Identify which cell holds the provided text, then report its (X, Y) central coordinate. 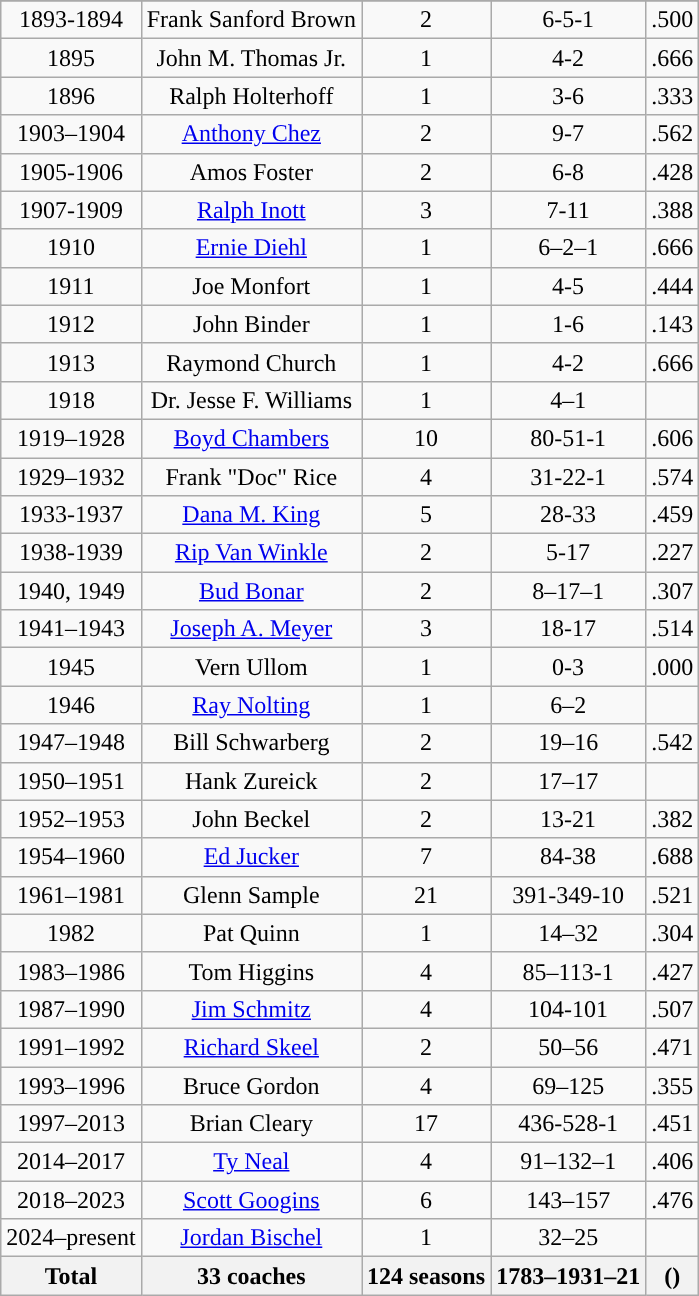
Frank Sanford Brown (251, 20)
Dr. Jesse F. Williams (251, 400)
391-349-10 (568, 895)
Ralph Holterhoff (251, 96)
.514 (672, 629)
.227 (672, 553)
Boyd Chambers (251, 438)
1913 (71, 362)
1940, 1949 (71, 591)
1950–1951 (71, 781)
John Beckel (251, 819)
14–32 (568, 933)
7-11 (568, 210)
John M. Thomas Jr. (251, 58)
2024–present (71, 1238)
2018–2023 (71, 1200)
.562 (672, 134)
28-33 (568, 515)
Hank Zureick (251, 781)
1903–1904 (71, 134)
Tom Higgins (251, 971)
Raymond Church (251, 362)
.000 (672, 667)
1987–1990 (71, 1009)
.388 (672, 210)
6–2 (568, 705)
.606 (672, 438)
Dana M. King (251, 515)
Anthony Chez (251, 134)
1991–1992 (71, 1047)
Scott Googins (251, 1200)
17 (426, 1124)
1-6 (568, 324)
Rip Van Winkle (251, 553)
Vern Ullom (251, 667)
5 (426, 515)
.355 (672, 1085)
Jordan Bischel (251, 1238)
4–1 (568, 400)
1982 (71, 933)
0-3 (568, 667)
.476 (672, 1200)
.459 (672, 515)
143–157 (568, 1200)
1918 (71, 400)
124 seasons (426, 1276)
.444 (672, 286)
4-5 (568, 286)
1961–1981 (71, 895)
104-101 (568, 1009)
.574 (672, 477)
6 (426, 1200)
.507 (672, 1009)
3-6 (568, 96)
1947–1948 (71, 743)
8–17–1 (568, 591)
1952–1953 (71, 819)
.451 (672, 1124)
.304 (672, 933)
1997–2013 (71, 1124)
Bruce Gordon (251, 1085)
6–2–1 (568, 248)
Jim Schmitz (251, 1009)
13-21 (568, 819)
80-51-1 (568, 438)
9-7 (568, 134)
1946 (71, 705)
.471 (672, 1047)
21 (426, 895)
10 (426, 438)
33 coaches (251, 1276)
Joe Monfort (251, 286)
John Binder (251, 324)
85–113-1 (568, 971)
1933-1937 (71, 515)
Joseph A. Meyer (251, 629)
Ty Neal (251, 1162)
17–17 (568, 781)
.382 (672, 819)
2014–2017 (71, 1162)
84-38 (568, 857)
.333 (672, 96)
1929–1932 (71, 477)
Pat Quinn (251, 933)
1911 (71, 286)
1907-1909 (71, 210)
32–25 (568, 1238)
6-8 (568, 172)
.406 (672, 1162)
Amos Foster (251, 172)
1941–1943 (71, 629)
Glenn Sample (251, 895)
1783–1931–21 (568, 1276)
Richard Skeel (251, 1047)
.500 (672, 20)
1993–1996 (71, 1085)
6-5-1 (568, 20)
1912 (71, 324)
Ed Jucker (251, 857)
18-17 (568, 629)
Ernie Diehl (251, 248)
Total (71, 1276)
.542 (672, 743)
91–132–1 (568, 1162)
.427 (672, 971)
1895 (71, 58)
436-528-1 (568, 1124)
1919–1928 (71, 438)
.307 (672, 591)
() (672, 1276)
.143 (672, 324)
Ralph Inott (251, 210)
69–125 (568, 1085)
5-17 (568, 553)
1893-1894 (71, 20)
1896 (71, 96)
1938-1939 (71, 553)
1983–1986 (71, 971)
7 (426, 857)
19–16 (568, 743)
.688 (672, 857)
1954–1960 (71, 857)
.521 (672, 895)
Bud Bonar (251, 591)
.428 (672, 172)
Bill Schwarberg (251, 743)
1945 (71, 667)
1910 (71, 248)
Frank "Doc" Rice (251, 477)
31-22-1 (568, 477)
1905-1906 (71, 172)
50–56 (568, 1047)
Brian Cleary (251, 1124)
Ray Nolting (251, 705)
